From the cell containing the given text, extract its center point as [X, Y] coordinate. 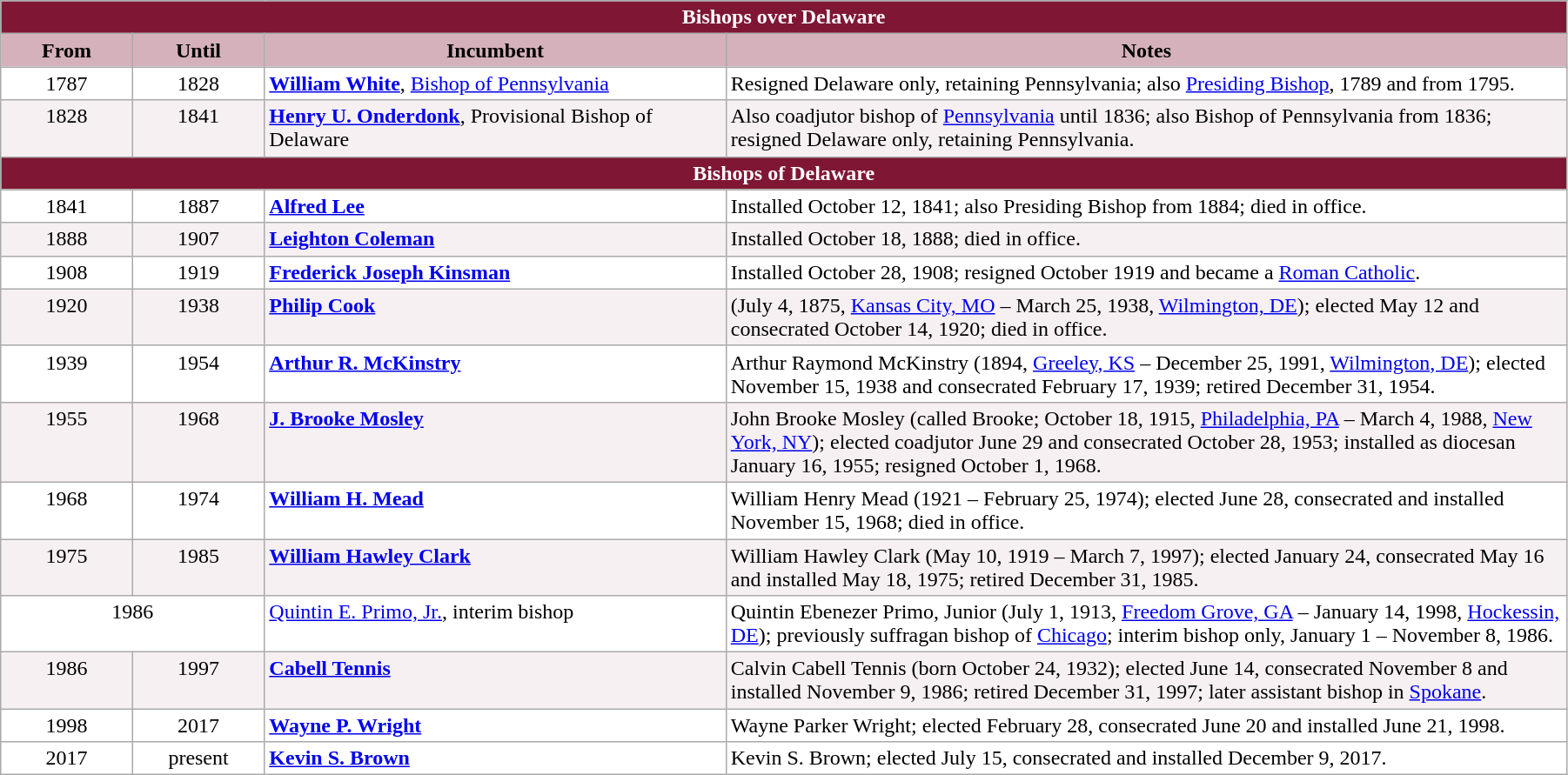
Installed October 12, 1841; also Presiding Bishop from 1884; died in office. [1146, 206]
Incumbent [495, 50]
Wayne Parker Wright; elected February 28, consecrated June 20 and installed June 21, 1998. [1146, 725]
1907 [198, 239]
1954 [198, 374]
1920 [67, 317]
Arthur R. McKinstry [495, 374]
Bishops of Delaware [784, 173]
Bishops over Delaware [784, 17]
Notes [1146, 50]
Quintin E. Primo, Jr., interim bishop [495, 625]
1985 [198, 567]
Wayne P. Wright [495, 725]
1908 [67, 272]
Kevin S. Brown; elected July 15, consecrated and installed December 9, 2017. [1146, 758]
1998 [67, 725]
Cabell Tennis [495, 680]
1888 [67, 239]
(July 4, 1875, Kansas City, MO – March 25, 1938, Wilmington, DE); elected May 12 and consecrated October 14, 1920; died in office. [1146, 317]
Kevin S. Brown [495, 758]
From [67, 50]
Also coadjutor bishop of Pennsylvania until 1836; also Bishop of Pennsylvania from 1836; resigned Delaware only, retaining Pennsylvania. [1146, 129]
1787 [67, 84]
William Hawley Clark (May 10, 1919 – March 7, 1997); elected January 24, consecrated May 16 and installed May 18, 1975; retired December 31, 1985. [1146, 567]
1887 [198, 206]
Frederick Joseph Kinsman [495, 272]
1955 [67, 442]
1997 [198, 680]
William White, Bishop of Pennsylvania [495, 84]
1919 [198, 272]
Alfred Lee [495, 206]
1974 [198, 510]
J. Brooke Mosley [495, 442]
1975 [67, 567]
1938 [198, 317]
1939 [67, 374]
present [198, 758]
William H. Mead [495, 510]
William Henry Mead (1921 – February 25, 1974); elected June 28, consecrated and installed November 15, 1968; died in office. [1146, 510]
Resigned Delaware only, retaining Pennsylvania; also Presiding Bishop, 1789 and from 1795. [1146, 84]
Installed October 18, 1888; died in office. [1146, 239]
Until [198, 50]
Henry U. Onderdonk, Provisional Bishop of Delaware [495, 129]
William Hawley Clark [495, 567]
Installed October 28, 1908; resigned October 1919 and became a Roman Catholic. [1146, 272]
Philip Cook [495, 317]
Leighton Coleman [495, 239]
